Provide the [x, y] coordinate of the cell's center where the given text is located.  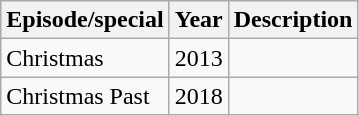
2018 [198, 96]
Episode/special [85, 20]
Christmas Past [85, 96]
Description [293, 20]
Year [198, 20]
Christmas [85, 58]
2013 [198, 58]
